Return the [X, Y] coordinate for the center point of the cell that contains the specified text.  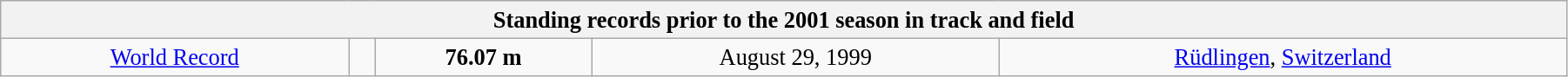
Rüdlingen, Switzerland [1283, 57]
Standing records prior to the 2001 season in track and field [784, 19]
August 29, 1999 [795, 57]
World Record [175, 57]
76.07 m [484, 57]
